For the text-containing cell, return its midpoint in (x, y) coordinate format. 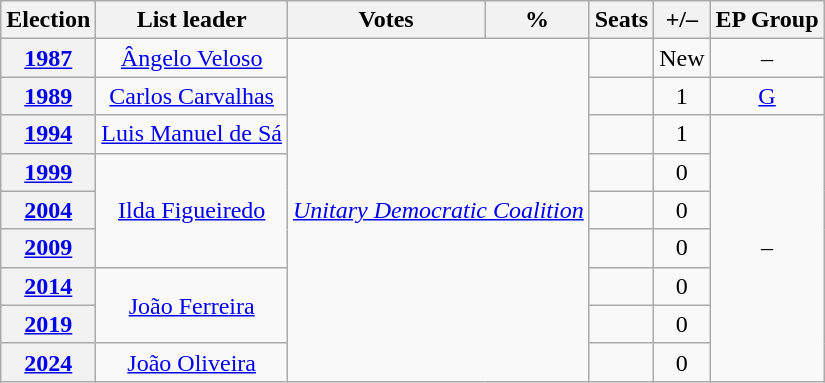
1989 (48, 96)
1994 (48, 134)
G (767, 96)
2019 (48, 324)
2024 (48, 362)
2004 (48, 210)
Seats (621, 20)
Election (48, 20)
2009 (48, 248)
Carlos Carvalhas (192, 96)
EP Group (767, 20)
Ilda Figueiredo (192, 210)
List leader (192, 20)
1999 (48, 172)
Votes (386, 20)
+/– (682, 20)
1987 (48, 58)
% (537, 20)
João Ferreira (192, 305)
2014 (48, 286)
Ângelo Veloso (192, 58)
New (682, 58)
Unitary Democratic Coalition (439, 210)
Luis Manuel de Sá (192, 134)
João Oliveira (192, 362)
